Detect which cell encompasses the target text, then output its (x, y) center coordinate. 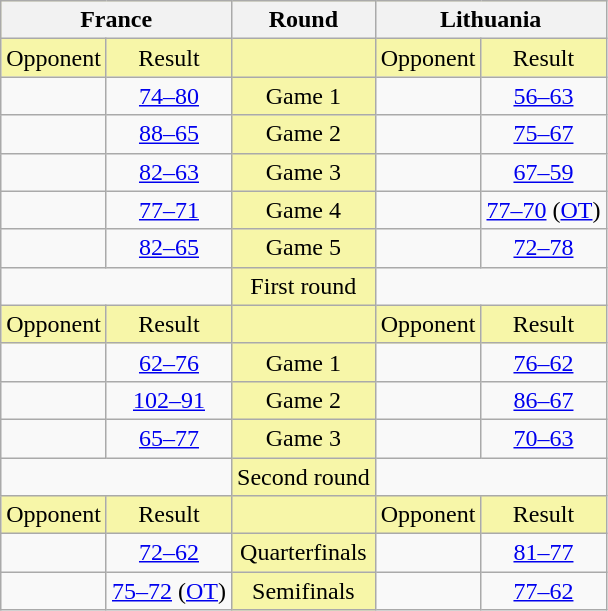
First round (304, 286)
Lithuania (490, 20)
88–65 (168, 134)
Round (304, 20)
77–70 (OT) (544, 210)
77–62 (544, 591)
Semifinals (304, 591)
Game 5 (304, 248)
Quarterfinals (304, 553)
70–63 (544, 438)
62–76 (168, 362)
72–78 (544, 248)
56–63 (544, 96)
102–91 (168, 400)
81–77 (544, 553)
France (116, 20)
82–65 (168, 248)
65–77 (168, 438)
72–62 (168, 553)
67–59 (544, 172)
75–72 (OT) (168, 591)
74–80 (168, 96)
82–63 (168, 172)
Game 4 (304, 210)
76–62 (544, 362)
Second round (304, 477)
75–67 (544, 134)
86–67 (544, 400)
77–71 (168, 210)
